Return the (X, Y) coordinate for the center point of the cell that contains the specified text.  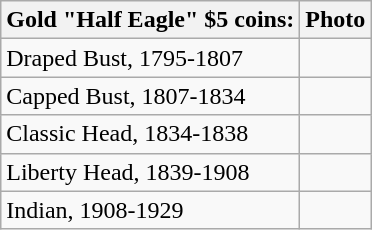
Draped Bust, 1795-1807 (150, 58)
Indian, 1908-1929 (150, 210)
Liberty Head, 1839-1908 (150, 172)
Classic Head, 1834-1838 (150, 134)
Capped Bust, 1807-1834 (150, 96)
Photo (336, 20)
Gold "Half Eagle" $5 coins: (150, 20)
